Pinpoint the cell where the given text exists, returning its [X, Y] midpoint coordinate. 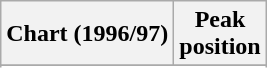
Peakposition [220, 34]
Chart (1996/97) [88, 34]
